Locate the cell with the specified text and output its [x, y] center coordinate. 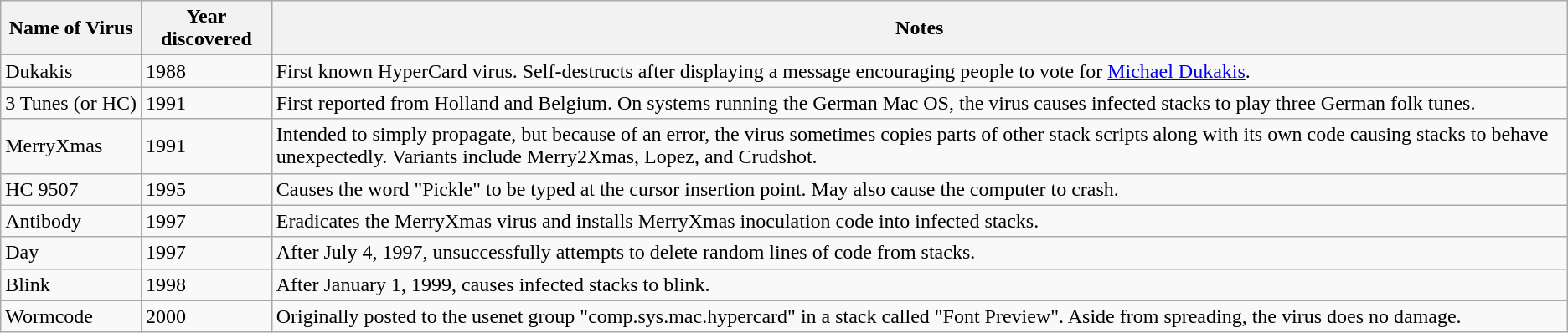
First reported from Holland and Belgium. On systems running the German Mac OS, the virus causes infected stacks to play three German folk tunes. [920, 103]
Dukakis [71, 71]
1988 [207, 71]
MerryXmas [71, 146]
After January 1, 1999, causes infected stacks to blink. [920, 284]
1995 [207, 189]
Causes the word "Pickle" to be typed at the cursor insertion point. May also cause the computer to crash. [920, 189]
Year discovered [207, 28]
Antibody [71, 221]
Eradicates the MerryXmas virus and installs MerryXmas inoculation code into infected stacks. [920, 221]
Wormcode [71, 316]
After July 4, 1997, unsuccessfully attempts to delete random lines of code from stacks. [920, 253]
1998 [207, 284]
Notes [920, 28]
Originally posted to the usenet group "comp.sys.mac.hypercard" in a stack called "Font Preview". Aside from spreading, the virus does no damage. [920, 316]
Blink [71, 284]
HC 9507 [71, 189]
Name of Virus [71, 28]
First known HyperCard virus. Self-destructs after displaying a message encouraging people to vote for Michael Dukakis. [920, 71]
Day [71, 253]
3 Tunes (or HC) [71, 103]
2000 [207, 316]
